For the text-containing cell, return its midpoint in [X, Y] coordinate format. 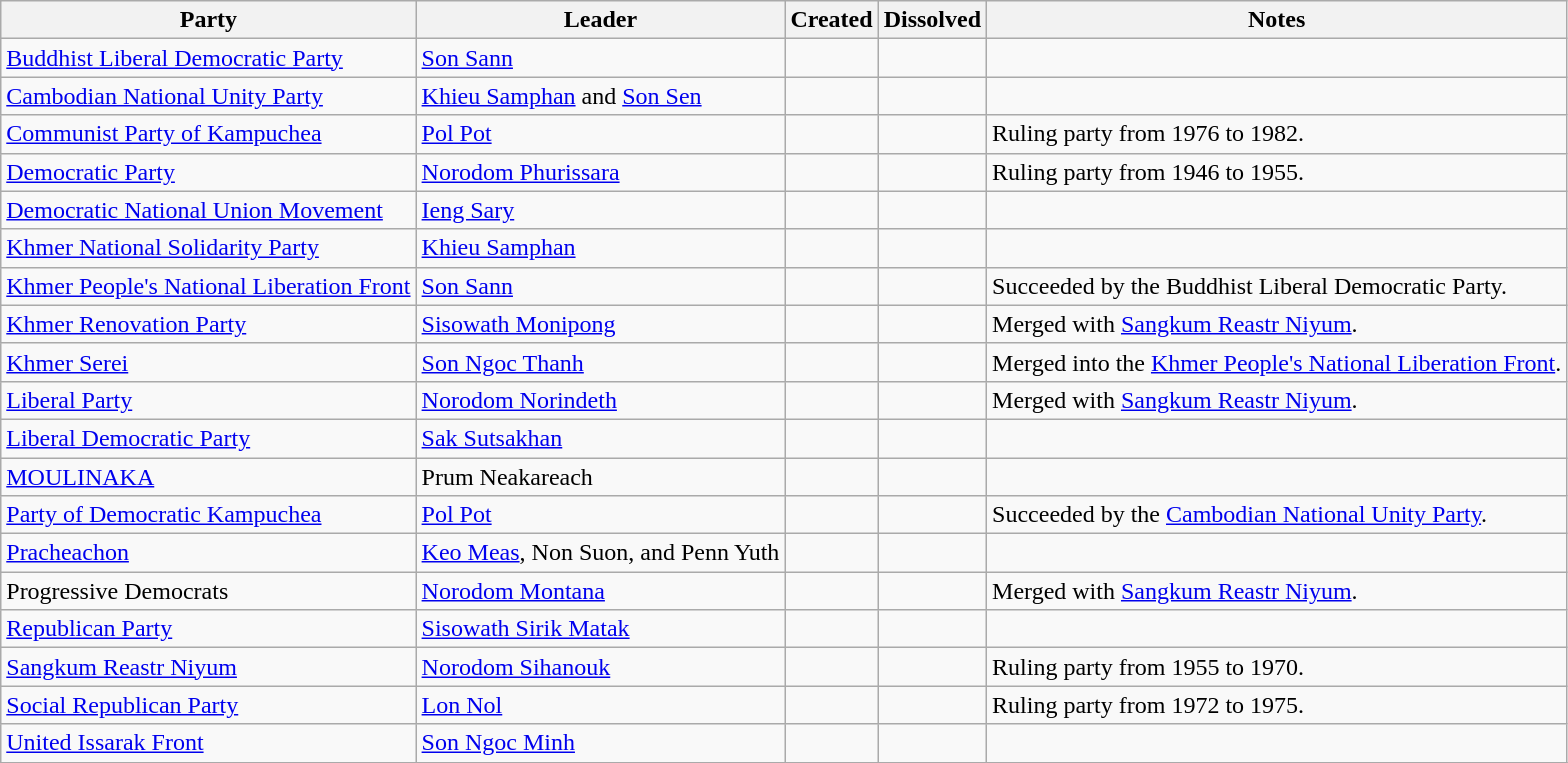
Khmer Serei [208, 362]
Norodom Sihanouk [600, 667]
Pracheachon [208, 553]
United Issarak Front [208, 743]
Liberal Democratic Party [208, 438]
Created [832, 20]
Ruling party from 1976 to 1982. [1277, 134]
Khieu Samphan and Son Sen [600, 96]
Son Ngoc Thanh [600, 362]
Norodom Phurissara [600, 172]
Liberal Party [208, 400]
Republican Party [208, 629]
Buddhist Liberal Democratic Party [208, 58]
Khieu Samphan [600, 248]
Social Republican Party [208, 705]
Party of Democratic Kampuchea [208, 515]
Lon Nol [600, 705]
Notes [1277, 20]
Keo Meas, Non Suon, and Penn Yuth [600, 553]
Party [208, 20]
Sak Sutsakhan [600, 438]
Cambodian National Unity Party [208, 96]
Ruling party from 1955 to 1970. [1277, 667]
Leader [600, 20]
Khmer Renovation Party [208, 324]
Norodom Montana [600, 591]
Khmer People's National Liberation Front [208, 286]
Norodom Norindeth [600, 400]
Dissolved [932, 20]
Khmer National Solidarity Party [208, 248]
Sisowath Monipong [600, 324]
Democratic Party [208, 172]
MOULINAKA [208, 477]
Communist Party of Kampuchea [208, 134]
Sangkum Reastr Niyum [208, 667]
Sisowath Sirik Matak [600, 629]
Son Ngoc Minh [600, 743]
Ruling party from 1946 to 1955. [1277, 172]
Ieng Sary [600, 210]
Succeeded by the Cambodian National Unity Party. [1277, 515]
Democratic National Union Movement [208, 210]
Ruling party from 1972 to 1975. [1277, 705]
Progressive Democrats [208, 591]
Succeeded by the Buddhist Liberal Democratic Party. [1277, 286]
Merged into the Khmer People's National Liberation Front. [1277, 362]
Prum Neakareach [600, 477]
